Output the [x, y] coordinate of the center of the cell containing the given text.  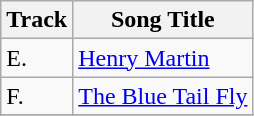
The Blue Tail Fly [163, 96]
F. [37, 96]
Henry Martin [163, 58]
Song Title [163, 20]
E. [37, 58]
Track [37, 20]
